Capture the cell that displays the provided text and extract its (X, Y) central coordinate. 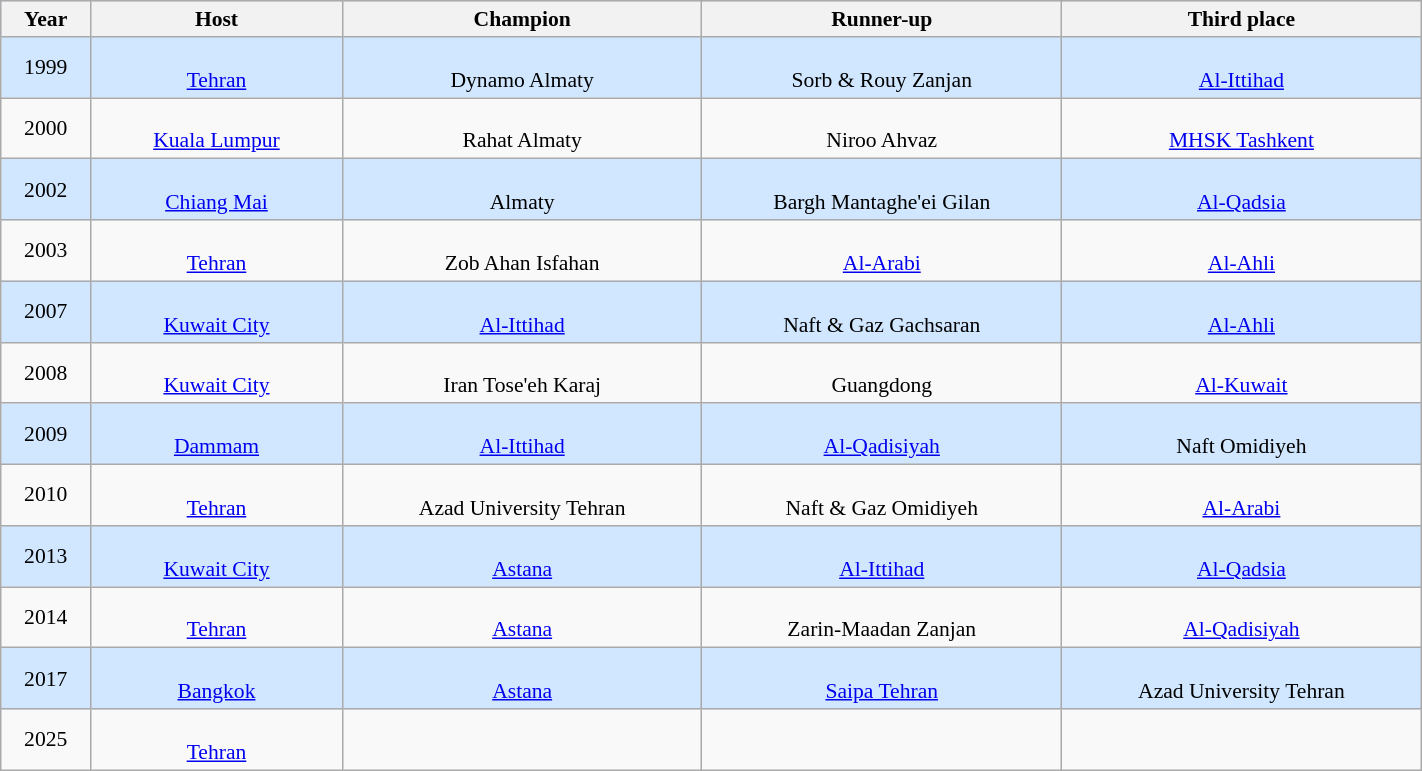
2000 (46, 128)
Dynamo Almaty (522, 68)
2014 (46, 618)
Runner-up (882, 19)
2003 (46, 250)
Naft Omidiyeh (1242, 434)
2025 (46, 740)
2009 (46, 434)
Year (46, 19)
Saipa Tehran (882, 678)
Bangkok (217, 678)
Third place (1242, 19)
Zarin-Maadan Zanjan (882, 618)
Al-Kuwait (1242, 372)
Zob Ahan Isfahan (522, 250)
Dammam (217, 434)
2013 (46, 556)
2008 (46, 372)
Kuala Lumpur (217, 128)
Guangdong (882, 372)
Niroo Ahvaz (882, 128)
Naft & Gaz Omidiyeh (882, 496)
Bargh Mantaghe'ei Gilan (882, 190)
1999 (46, 68)
2002 (46, 190)
Chiang Mai (217, 190)
2010 (46, 496)
Almaty (522, 190)
Rahat Almaty (522, 128)
MHSK Tashkent (1242, 128)
2007 (46, 312)
2017 (46, 678)
Sorb & Rouy Zanjan (882, 68)
Naft & Gaz Gachsaran (882, 312)
Iran Tose'eh Karaj (522, 372)
Champion (522, 19)
Host (217, 19)
